Capture the cell that displays the provided text and extract its (x, y) central coordinate. 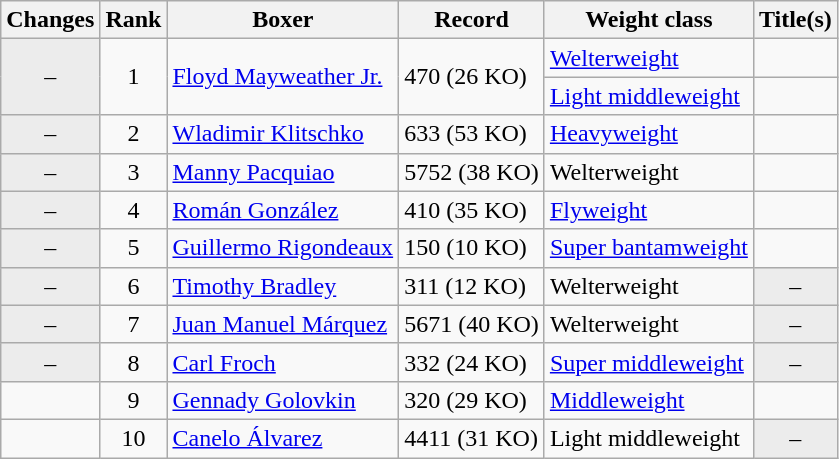
Super bantamweight (648, 248)
470 (26 KO) (472, 77)
Record (472, 20)
Weight class (648, 20)
Super middleweight (648, 362)
410 (35 KO) (472, 210)
Middleweight (648, 400)
Guillermo Rigondeaux (283, 248)
Timothy Bradley (283, 286)
320 (29 KO) (472, 400)
633 (53 KO) (472, 134)
3 (134, 172)
Title(s) (795, 20)
5752 (38 KO) (472, 172)
5671 (40 KO) (472, 324)
Manny Pacquiao (283, 172)
Román González (283, 210)
Rank (134, 20)
5 (134, 248)
Wladimir Klitschko (283, 134)
10 (134, 438)
7 (134, 324)
332 (24 KO) (472, 362)
Canelo Álvarez (283, 438)
Carl Froch (283, 362)
Juan Manuel Márquez (283, 324)
Boxer (283, 20)
4 (134, 210)
8 (134, 362)
Gennady Golovkin (283, 400)
150 (10 KO) (472, 248)
311 (12 KO) (472, 286)
4411 (31 KO) (472, 438)
Changes (50, 20)
Heavyweight (648, 134)
Floyd Mayweather Jr. (283, 77)
1 (134, 77)
6 (134, 286)
9 (134, 400)
Flyweight (648, 210)
2 (134, 134)
